Output the [X, Y] coordinate of the center of the cell containing the given text.  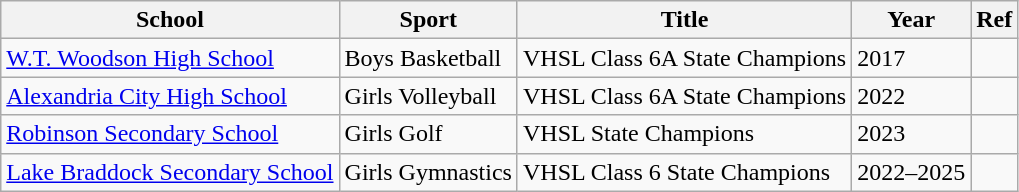
Ref [994, 20]
Sport [428, 20]
2022–2025 [912, 172]
Lake Braddock Secondary School [170, 172]
W.T. Woodson High School [170, 58]
Girls Volleyball [428, 96]
Alexandria City High School [170, 96]
Girls Golf [428, 134]
Boys Basketball [428, 58]
2022 [912, 96]
2017 [912, 58]
Girls Gymnastics [428, 172]
Title [684, 20]
2023 [912, 134]
School [170, 20]
Robinson Secondary School [170, 134]
VHSL State Champions [684, 134]
Year [912, 20]
VHSL Class 6 State Champions [684, 172]
